For the text-containing cell, return its midpoint in [X, Y] coordinate format. 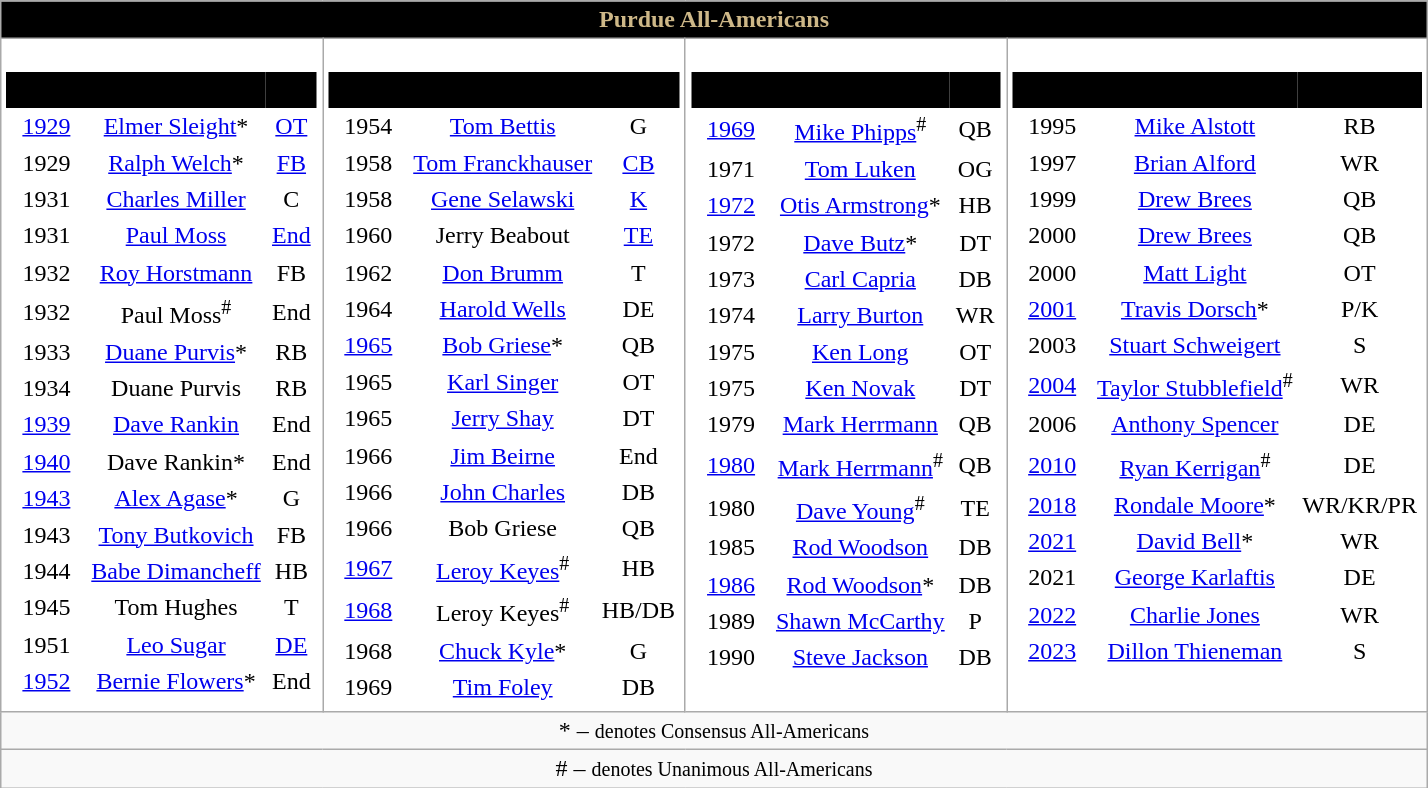
Paul Moss# [176, 312]
* – denotes Consensus All-Americans [714, 730]
Stuart Schweigert [1194, 346]
2006 [1052, 426]
Carl Capria [860, 280]
Alex Agase* [176, 498]
1933 [46, 352]
1962 [368, 272]
P [975, 622]
Mike Alstott [1194, 126]
WR/KR/PR [1359, 506]
1952 [46, 682]
George Karlaftis [1194, 578]
2001 [1052, 310]
K [638, 200]
Tom Bettis [502, 126]
Tom Franckhauser [502, 162]
2018 [1052, 506]
1951 [46, 644]
Roy Horstmann [176, 272]
1971 [731, 170]
1944 [46, 572]
Bob Griese* [502, 346]
Mark Herrmann# [860, 464]
Don Brumm [502, 272]
Rod Woodson* [860, 584]
1954 [368, 126]
Harold Wells [502, 310]
Shawn McCarthy [860, 622]
Anthony Spencer [1194, 426]
Rod Woodson [860, 548]
Karl Singer [502, 382]
CB [638, 162]
Dave Butz* [860, 242]
Rondale Moore* [1194, 506]
1940 [46, 462]
1934 [46, 388]
2023 [1052, 652]
Larry Burton [860, 316]
Tom Hughes [176, 608]
Ryan Kerrigan# [1194, 464]
Dave Young# [860, 508]
Duane Purvis* [176, 352]
1999 [1052, 200]
Bernie Flowers* [176, 682]
1989 [731, 622]
1997 [1052, 162]
Elmer Sleight* [176, 126]
OG [975, 170]
Travis Dorsch* [1194, 310]
Jerry Beabout [502, 236]
Gene Selawski [502, 200]
Charlie Jones [1194, 614]
Ken Novak [860, 388]
1995 [1052, 126]
Charles Miller [176, 200]
2004 [1052, 386]
1985 [731, 548]
Tim Foley [502, 688]
1939 [46, 426]
2022 [1052, 614]
Leo Sugar [176, 644]
Dave Rankin* [176, 462]
HB/DB [638, 612]
1967 [368, 568]
Brian Alford [1194, 162]
# – denotes Unanimous All-Americans [714, 768]
Dave Rankin [176, 426]
1986 [731, 584]
Chuck Kyle* [502, 652]
Mark Herrmann [860, 426]
Tom Luken [860, 170]
1979 [731, 426]
Babe Dimancheff [176, 572]
2003 [1052, 346]
Purdue All-Americans [714, 20]
P/K [1359, 310]
1945 [46, 608]
Duane Purvis [176, 388]
Jerry Shay [502, 418]
Dillon Thieneman [1194, 652]
1960 [368, 236]
David Bell* [1194, 542]
1964 [368, 310]
Mike Phipps# [860, 130]
1974 [731, 316]
Ken Long [860, 352]
Jim Beirne [502, 456]
C [292, 200]
Matt Light [1194, 272]
Tony Butkovich [176, 536]
Otis Armstrong* [860, 206]
Ralph Welch* [176, 162]
Bob Griese [502, 528]
1990 [731, 658]
John Charles [502, 492]
1973 [731, 280]
Paul Moss [176, 236]
2010 [1052, 464]
Taylor Stubblefield# [1194, 386]
Steve Jackson [860, 658]
